Pinpoint the cell where the given text exists, returning its [x, y] midpoint coordinate. 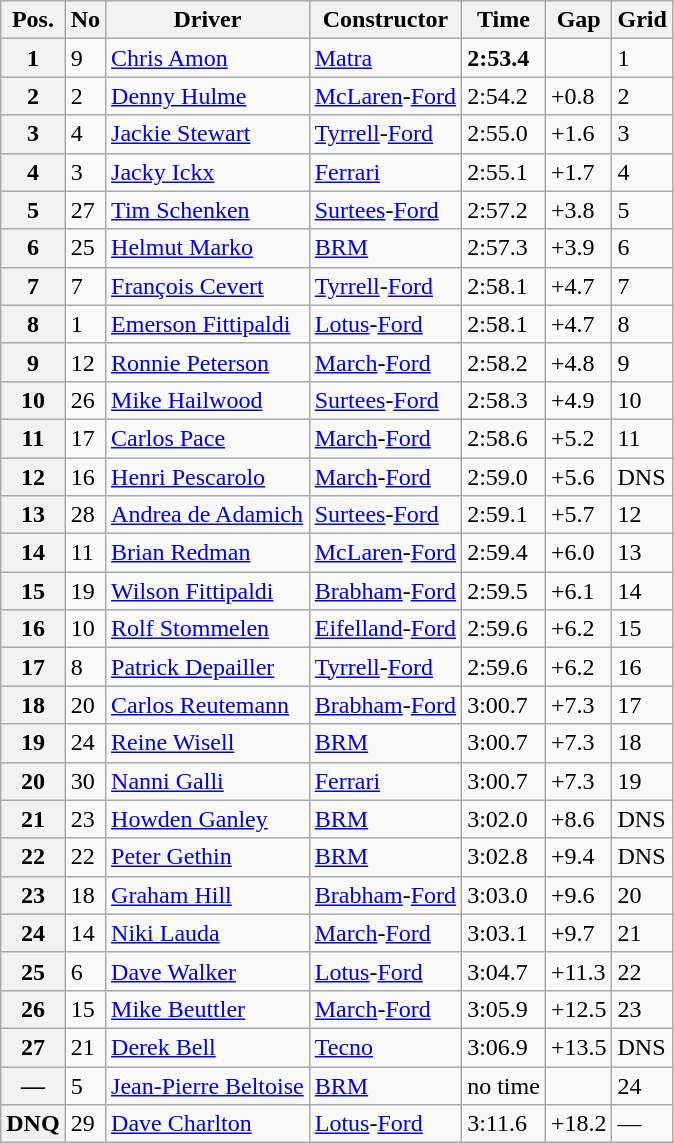
30 [85, 781]
2:58.2 [504, 362]
Eifelland-Ford [385, 629]
Gap [578, 20]
2:59.0 [504, 477]
+8.6 [578, 819]
DNQ [33, 1124]
2:58.3 [504, 400]
3:02.8 [504, 857]
+5.7 [578, 515]
Patrick Depailler [208, 667]
+4.8 [578, 362]
Jacky Ickx [208, 172]
+0.8 [578, 96]
Carlos Pace [208, 438]
2:59.4 [504, 553]
Wilson Fittipaldi [208, 591]
29 [85, 1124]
Howden Ganley [208, 819]
Dave Walker [208, 971]
+13.5 [578, 1047]
2:57.3 [504, 248]
+3.9 [578, 248]
Jean-Pierre Beltoise [208, 1085]
28 [85, 515]
+3.8 [578, 210]
+9.7 [578, 933]
Ronnie Peterson [208, 362]
3:06.9 [504, 1047]
+9.4 [578, 857]
+1.6 [578, 134]
2:58.6 [504, 438]
Brian Redman [208, 553]
Tim Schenken [208, 210]
Grid [642, 20]
no time [504, 1085]
2:53.4 [504, 58]
3:11.6 [504, 1124]
Rolf Stommelen [208, 629]
Time [504, 20]
+11.3 [578, 971]
Driver [208, 20]
Peter Gethin [208, 857]
Reine Wisell [208, 743]
Chris Amon [208, 58]
Denny Hulme [208, 96]
2:59.5 [504, 591]
+5.6 [578, 477]
Mike Hailwood [208, 400]
Henri Pescarolo [208, 477]
3:04.7 [504, 971]
Mike Beuttler [208, 1009]
+4.9 [578, 400]
+1.7 [578, 172]
+18.2 [578, 1124]
+9.6 [578, 895]
Nanni Galli [208, 781]
2:57.2 [504, 210]
Niki Lauda [208, 933]
Matra [385, 58]
2:54.2 [504, 96]
Pos. [33, 20]
+12.5 [578, 1009]
+6.1 [578, 591]
3:03.0 [504, 895]
Jackie Stewart [208, 134]
Tecno [385, 1047]
Dave Charlton [208, 1124]
Carlos Reutemann [208, 705]
Graham Hill [208, 895]
Helmut Marko [208, 248]
Emerson Fittipaldi [208, 324]
3:05.9 [504, 1009]
2:55.1 [504, 172]
+5.2 [578, 438]
Derek Bell [208, 1047]
+6.0 [578, 553]
2:55.0 [504, 134]
3:02.0 [504, 819]
2:59.1 [504, 515]
3:03.1 [504, 933]
No [85, 20]
Andrea de Adamich [208, 515]
François Cevert [208, 286]
Constructor [385, 20]
